Locate the cell with the specified text and output its [X, Y] center coordinate. 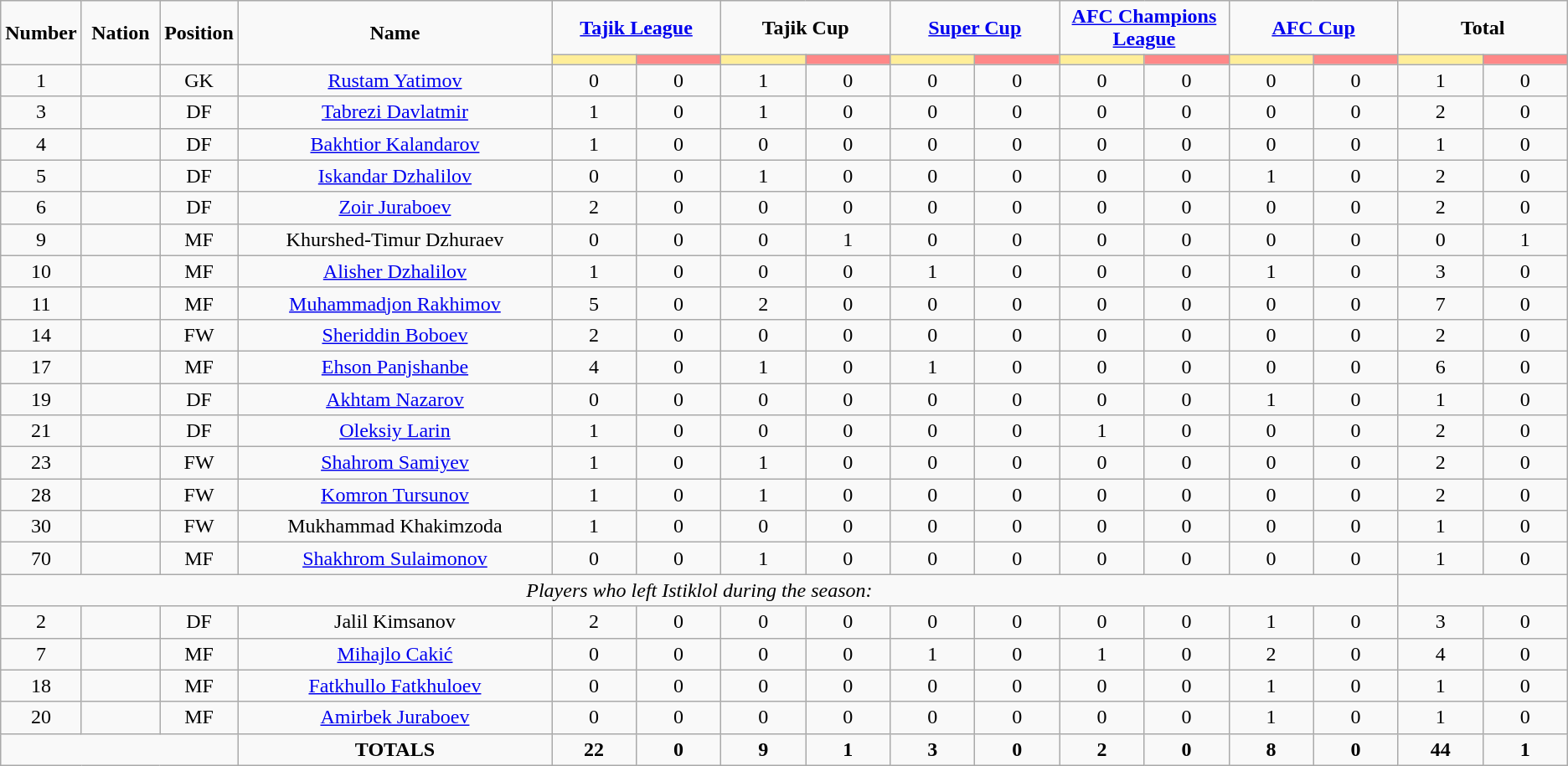
20 [41, 717]
8 [1271, 749]
17 [41, 367]
Tajik League [636, 28]
Amirbek Juraboev [395, 717]
Shakhrom Sulaimonov [395, 558]
11 [41, 303]
GK [199, 80]
70 [41, 558]
Nation [121, 33]
30 [41, 527]
Position [199, 33]
Komron Tursunov [395, 495]
AFC Cup [1313, 28]
Shahrom Samiyev [395, 463]
Oleksiy Larin [395, 431]
19 [41, 399]
Number [41, 33]
18 [41, 686]
AFC Champions League [1144, 28]
Sheriddin Boboev [395, 335]
Tabrezi Davlatmir [395, 112]
Tajik Cup [806, 28]
Muhammadjon Rakhimov [395, 303]
Khurshed-Timur Dzhuraev [395, 239]
14 [41, 335]
Alisher Dzhalilov [395, 271]
Mukhammad Khakimzoda [395, 527]
Rustam Yatimov [395, 80]
Jalil Kimsanov [395, 622]
Total [1483, 28]
Mihajlo Cakić [395, 654]
22 [593, 749]
Fatkhullo Fatkhuloev [395, 686]
Iskandar Dzhalilov [395, 176]
Zoir Juraboev [395, 208]
23 [41, 463]
21 [41, 431]
28 [41, 495]
Ehson Panjshanbe [395, 367]
10 [41, 271]
Name [395, 33]
Players who left Istiklol during the season: [699, 590]
Akhtam Nazarov [395, 399]
Bakhtior Kalandarov [395, 144]
44 [1441, 749]
TOTALS [395, 749]
Super Cup [975, 28]
